Capture the cell that displays the provided text and extract its (X, Y) central coordinate. 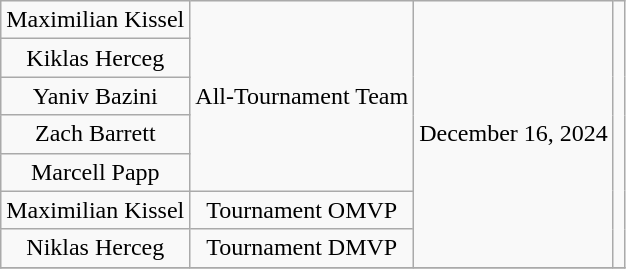
All-Tournament Team (302, 96)
December 16, 2024 (514, 134)
Yaniv Bazini (96, 96)
Tournament OMVP (302, 210)
Zach Barrett (96, 134)
Marcell Papp (96, 172)
Niklas Herceg (96, 248)
Kiklas Herceg (96, 58)
Tournament DMVP (302, 248)
